Provide the [x, y] coordinate of the cell's center where the given text is located.  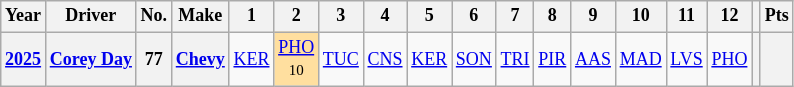
No. [154, 16]
9 [594, 16]
5 [430, 16]
8 [552, 16]
2025 [24, 59]
SON [474, 59]
4 [385, 16]
7 [515, 16]
TRI [515, 59]
Driver [90, 16]
11 [686, 16]
PHO10 [296, 59]
LVS [686, 59]
TUC [340, 59]
Year [24, 16]
MAD [640, 59]
10 [640, 16]
PIR [552, 59]
2 [296, 16]
6 [474, 16]
AAS [594, 59]
77 [154, 59]
12 [730, 16]
Make [200, 16]
PHO [730, 59]
3 [340, 16]
Corey Day [90, 59]
CNS [385, 59]
Chevy [200, 59]
Pts [776, 16]
1 [252, 16]
